Locate the cell with the specified text and output its (x, y) center coordinate. 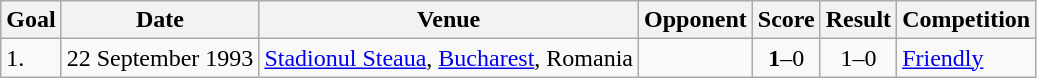
Score (786, 20)
Result (858, 20)
Opponent (696, 20)
Goal (31, 20)
Stadionul Steaua, Bucharest, Romania (449, 58)
Venue (449, 20)
1. (31, 58)
Competition (966, 20)
Date (160, 20)
22 September 1993 (160, 58)
Friendly (966, 58)
